For the text-containing cell, return its midpoint in (X, Y) coordinate format. 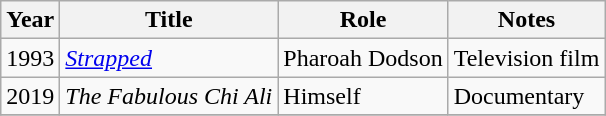
Television film (526, 58)
Pharoah Dodson (363, 58)
Year (30, 20)
Documentary (526, 96)
Notes (526, 20)
Himself (363, 96)
1993 (30, 58)
2019 (30, 96)
The Fabulous Chi Ali (169, 96)
Title (169, 20)
Strapped (169, 58)
Role (363, 20)
